Identify which cell holds the provided text, then report its (x, y) central coordinate. 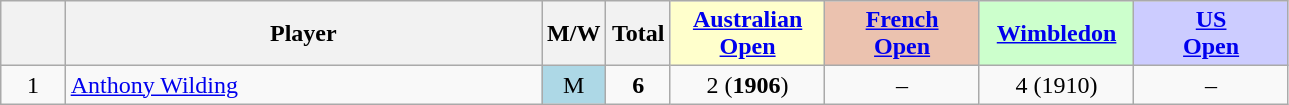
1 (33, 85)
6 (638, 85)
Wimbledon (1056, 34)
4 (1910) (1056, 85)
French Open (902, 34)
Player (303, 34)
M (574, 85)
Australian Open (747, 34)
Anthony Wilding (303, 85)
M/W (574, 34)
US Open (1212, 34)
Total (638, 34)
2 (1906) (747, 85)
